Identify which cell holds the provided text, then report its [X, Y] central coordinate. 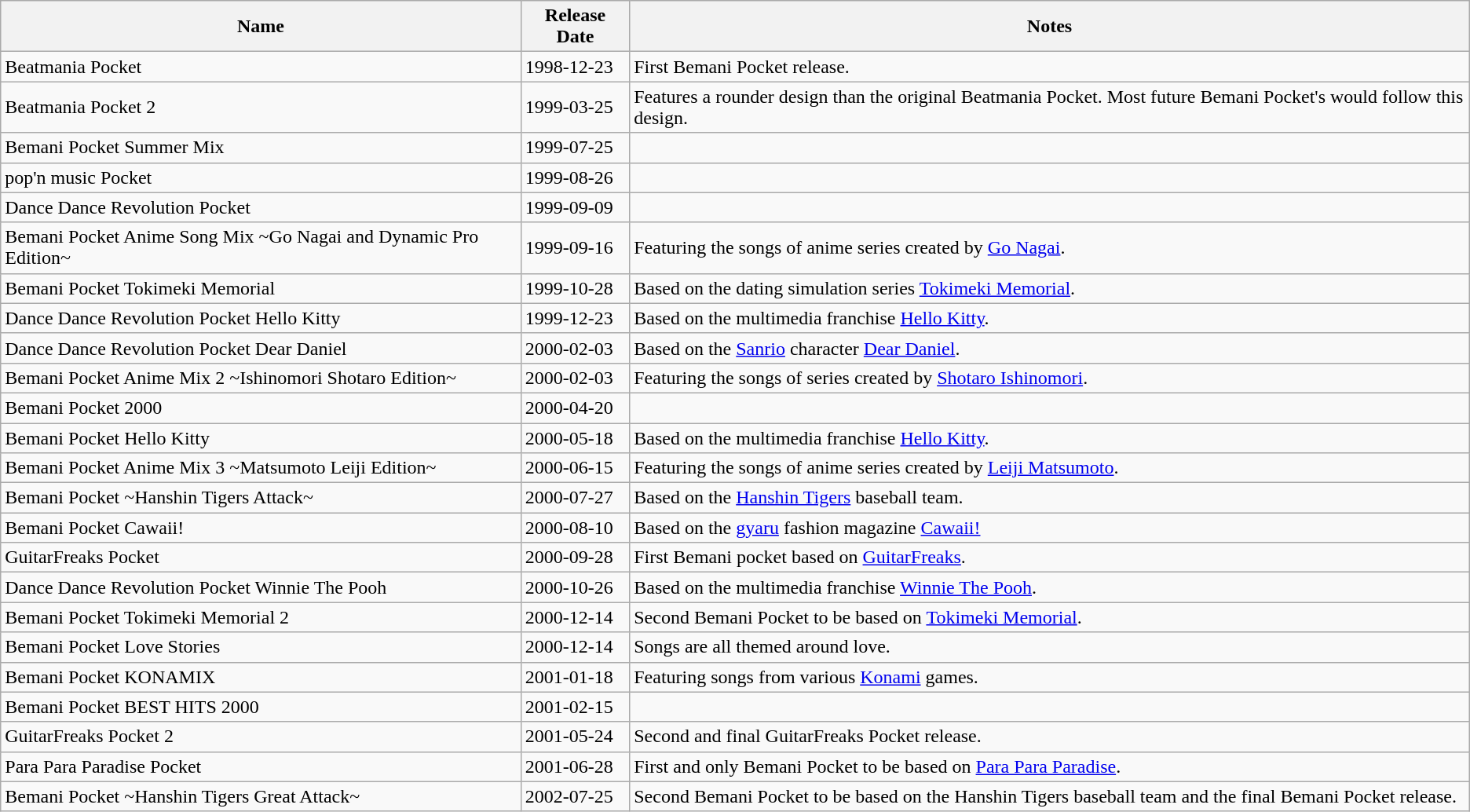
1999-08-26 [575, 177]
2000-08-10 [575, 528]
Features a rounder design than the original Beatmania Pocket. Most future Bemani Pocket's would follow this design. [1050, 107]
Bemani Pocket ~Hanshin Tigers Attack~ [261, 498]
Second Bemani Pocket to be based on the Hanshin Tigers baseball team and the final Bemani Pocket release. [1050, 796]
First and only Bemani Pocket to be based on Para Para Paradise. [1050, 766]
Release Date [575, 27]
2000-10-26 [575, 587]
Based on the Hanshin Tigers baseball team. [1050, 498]
Featuring the songs of anime series created by Leiji Matsumoto. [1050, 468]
Bemani Pocket KONAMIX [261, 677]
Second Bemani Pocket to be based on Tokimeki Memorial. [1050, 617]
Based on the gyaru fashion magazine Cawaii! [1050, 528]
First Bemani pocket based on GuitarFreaks. [1050, 558]
Featuring songs from various Konami games. [1050, 677]
Bemani Pocket Summer Mix [261, 148]
Bemani Pocket BEST HITS 2000 [261, 707]
Beatmania Pocket 2 [261, 107]
1999-03-25 [575, 107]
2000-09-28 [575, 558]
Bemani Pocket Anime Mix 3 ~Matsumoto Leiji Edition~ [261, 468]
2000-06-15 [575, 468]
1999-12-23 [575, 318]
1999-10-28 [575, 288]
1999-09-16 [575, 248]
1998-12-23 [575, 67]
2000-04-20 [575, 408]
Bemani Pocket Hello Kitty [261, 437]
Bemani Pocket Love Stories [261, 647]
GuitarFreaks Pocket 2 [261, 737]
GuitarFreaks Pocket [261, 558]
2001-02-15 [575, 707]
Notes [1050, 27]
Dance Dance Revolution Pocket [261, 207]
Dance Dance Revolution Pocket Hello Kitty [261, 318]
Bemani Pocket 2000 [261, 408]
Bemani Pocket ~Hanshin Tigers Great Attack~ [261, 796]
2002-07-25 [575, 796]
1999-07-25 [575, 148]
2000-07-27 [575, 498]
Second and final GuitarFreaks Pocket release. [1050, 737]
2001-01-18 [575, 677]
Bemani Pocket Anime Mix 2 ~Ishinomori Shotaro Edition~ [261, 378]
Dance Dance Revolution Pocket Dear Daniel [261, 348]
2000-05-18 [575, 437]
Bemani Pocket Tokimeki Memorial [261, 288]
Bemani Pocket Tokimeki Memorial 2 [261, 617]
2001-05-24 [575, 737]
Songs are all themed around love. [1050, 647]
Based on the multimedia franchise Winnie The Pooh. [1050, 587]
pop'n music Pocket [261, 177]
Bemani Pocket Cawaii! [261, 528]
2001-06-28 [575, 766]
1999-09-09 [575, 207]
Para Para Paradise Pocket [261, 766]
Bemani Pocket Anime Song Mix ~Go Nagai and Dynamic Pro Edition~ [261, 248]
Name [261, 27]
Featuring the songs of anime series created by Go Nagai. [1050, 248]
Based on the Sanrio character Dear Daniel. [1050, 348]
Based on the dating simulation series Tokimeki Memorial. [1050, 288]
Dance Dance Revolution Pocket Winnie The Pooh [261, 587]
Featuring the songs of series created by Shotaro Ishinomori. [1050, 378]
Beatmania Pocket [261, 67]
First Bemani Pocket release. [1050, 67]
